Extract the [x, y] coordinate from the center of the cell holding the provided text.  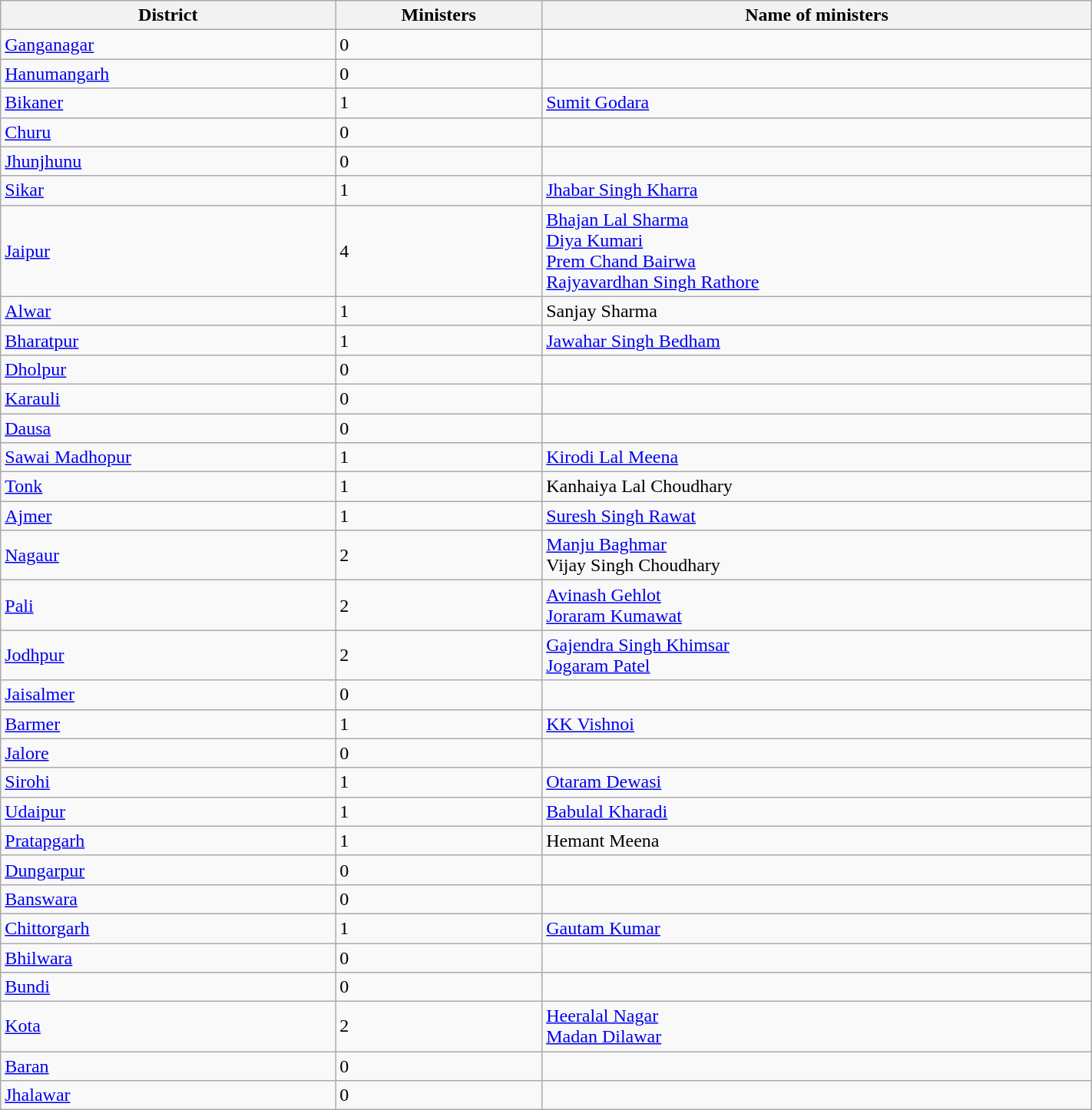
Sikar [168, 190]
Udaipur [168, 811]
Baran [168, 1066]
Banswara [168, 899]
Ajmer [168, 516]
Gajendra Singh KhimsarJogaram Patel [817, 656]
Ganganagar [168, 45]
Dausa [168, 428]
Dungarpur [168, 870]
Sirohi [168, 782]
Jhalawar [168, 1095]
Babulal Kharadi [817, 811]
Chittorgarh [168, 928]
Manju BaghmarVijay Singh Choudhary [817, 556]
KK Vishnoi [817, 724]
Ministers [439, 15]
Jaipur [168, 250]
Bundi [168, 987]
District [168, 15]
Kanhaiya Lal Choudhary [817, 487]
Alwar [168, 311]
4 [439, 250]
Bharatpur [168, 340]
Jaisalmer [168, 695]
Bhilwara [168, 957]
Kota [168, 1027]
Name of ministers [817, 15]
Jawahar Singh Bedham [817, 340]
Jhunjhunu [168, 161]
Sanjay Sharma [817, 311]
Sumit Godara [817, 103]
Kirodi Lal Meena [817, 458]
Gautam Kumar [817, 928]
Churu [168, 132]
Hanumangarh [168, 74]
Sawai Madhopur [168, 458]
Otaram Dewasi [817, 782]
Dholpur [168, 369]
Bikaner [168, 103]
Jalore [168, 753]
Jhabar Singh Kharra [817, 190]
Heeralal NagarMadan Dilawar [817, 1027]
Barmer [168, 724]
Bhajan Lal SharmaDiya KumariPrem Chand BairwaRajyavardhan Singh Rathore [817, 250]
Hemant Meena [817, 841]
Jodhpur [168, 656]
Suresh Singh Rawat [817, 516]
Nagaur [168, 556]
Tonk [168, 487]
Pratapgarh [168, 841]
Karauli [168, 398]
Avinash GehlotJoraram Kumawat [817, 605]
Pali [168, 605]
